Return (x, y) of the center of cell containing provided text 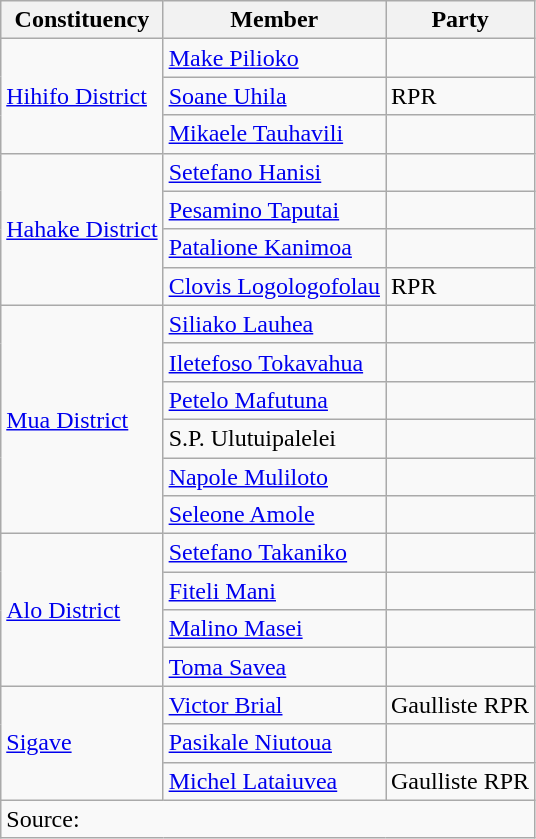
Mua District (82, 419)
Clovis Logologofolau (274, 286)
Mikaele Tauhavili (274, 134)
Make Pilioko (274, 58)
Hihifo District (82, 96)
Party (460, 20)
Napole Muliloto (274, 477)
Soane Uhila (274, 96)
S.P. Ulutuipalelei (274, 438)
Member (274, 20)
Fiteli Mani (274, 591)
Malino Masei (274, 629)
Pesamino Taputai (274, 210)
Victor Brial (274, 705)
Michel Lataiuvea (274, 781)
Setefano Takaniko (274, 553)
Constituency (82, 20)
Seleone Amole (274, 515)
Petelo Mafutuna (274, 400)
Iletefoso Tokavahua (274, 362)
Sigave (82, 743)
Hahake District (82, 229)
Pasikale Niutoua (274, 743)
Alo District (82, 610)
Siliako Lauhea (274, 324)
Source: (268, 819)
Patalione Kanimoa (274, 248)
Toma Savea (274, 667)
Setefano Hanisi (274, 172)
